Pinpoint the cell where the given text exists, returning its [x, y] midpoint coordinate. 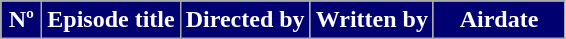
Airdate [498, 20]
Written by [372, 20]
Episode title [111, 20]
Nº [22, 20]
Directed by [245, 20]
